Search for the cell housing the specified text and yield its (X, Y) center coordinate. 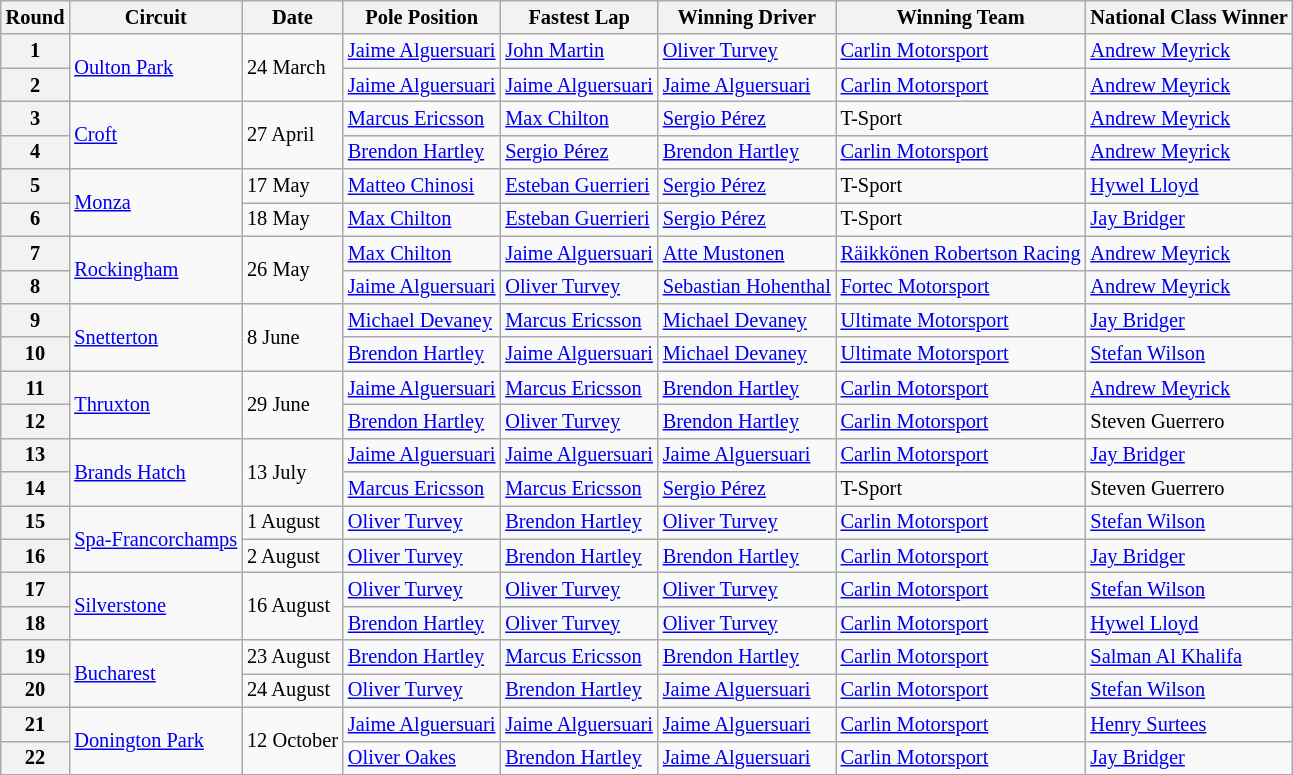
Pole Position (422, 17)
Spa-Francorchamps (156, 538)
12 October (292, 740)
24 August (292, 690)
24 March (292, 68)
4 (36, 152)
Brands Hatch (156, 472)
2 (36, 85)
27 April (292, 134)
3 (36, 118)
Atte Mustonen (747, 253)
8 (36, 287)
16 (36, 556)
21 (36, 724)
12 (36, 421)
26 May (292, 270)
Sebastian Hohenthal (747, 287)
20 (36, 690)
Rockingham (156, 270)
Circuit (156, 17)
23 August (292, 657)
Date (292, 17)
Thruxton (156, 404)
Fastest Lap (578, 17)
14 (36, 489)
22 (36, 758)
19 (36, 657)
Oliver Oakes (422, 758)
Snetterton (156, 336)
Salman Al Khalifa (1188, 657)
5 (36, 186)
Oulton Park (156, 68)
13 (36, 455)
16 August (292, 606)
Matteo Chinosi (422, 186)
29 June (292, 404)
18 May (292, 219)
15 (36, 522)
Donington Park (156, 740)
Fortec Motorsport (961, 287)
17 (36, 589)
13 July (292, 472)
11 (36, 388)
1 (36, 51)
Round (36, 17)
2 August (292, 556)
18 (36, 623)
9 (36, 320)
John Martin (578, 51)
10 (36, 354)
Räikkönen Robertson Racing (961, 253)
8 June (292, 336)
Winning Driver (747, 17)
Monza (156, 202)
6 (36, 219)
7 (36, 253)
Henry Surtees (1188, 724)
Silverstone (156, 606)
Winning Team (961, 17)
Bucharest (156, 674)
1 August (292, 522)
17 May (292, 186)
National Class Winner (1188, 17)
Croft (156, 134)
